Pinpoint the cell where the given text exists, returning its [X, Y] midpoint coordinate. 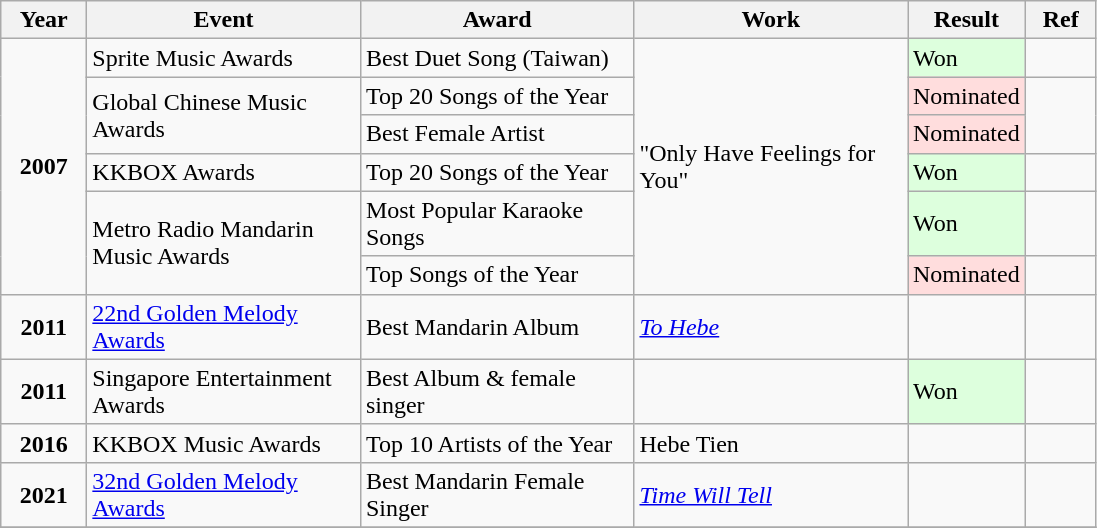
KKBOX Music Awards [224, 443]
Best Duet Song (Taiwan) [497, 58]
Most Popular Karaoke Songs [497, 224]
Global Chinese Music Awards [224, 115]
Result [967, 20]
Top 10 Artists of the Year [497, 443]
Singapore Entertainment Awards [224, 392]
Sprite Music Awards [224, 58]
KKBOX Awards [224, 172]
Ref [1060, 20]
Event [224, 20]
2007 [44, 166]
Award [497, 20]
Best Female Artist [497, 134]
Best Album & female singer [497, 392]
2016 [44, 443]
To Hebe [771, 326]
"Only Have Feelings for You" [771, 166]
22nd Golden Melody Awards [224, 326]
Hebe Tien [771, 443]
Metro Radio Mandarin Music Awards [224, 242]
Time Will Tell [771, 494]
Year [44, 20]
2021 [44, 494]
Work [771, 20]
32nd Golden Melody Awards [224, 494]
Best Mandarin Album [497, 326]
Top Songs of the Year [497, 275]
Best Mandarin Female Singer [497, 494]
